Return the [X, Y] coordinate for the center point of the cell that contains the specified text.  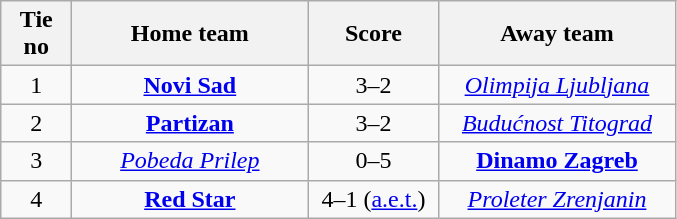
Partizan [190, 123]
Tie no [36, 34]
Budućnost Titograd [557, 123]
1 [36, 85]
4–1 (a.e.t.) [374, 199]
2 [36, 123]
3 [36, 161]
Pobeda Prilep [190, 161]
Score [374, 34]
4 [36, 199]
Home team [190, 34]
Red Star [190, 199]
Olimpija Ljubljana [557, 85]
Novi Sad [190, 85]
Away team [557, 34]
Dinamo Zagreb [557, 161]
0–5 [374, 161]
Proleter Zrenjanin [557, 199]
